Find where the given text appears and provide that cell's center as (X, Y) coordinate. 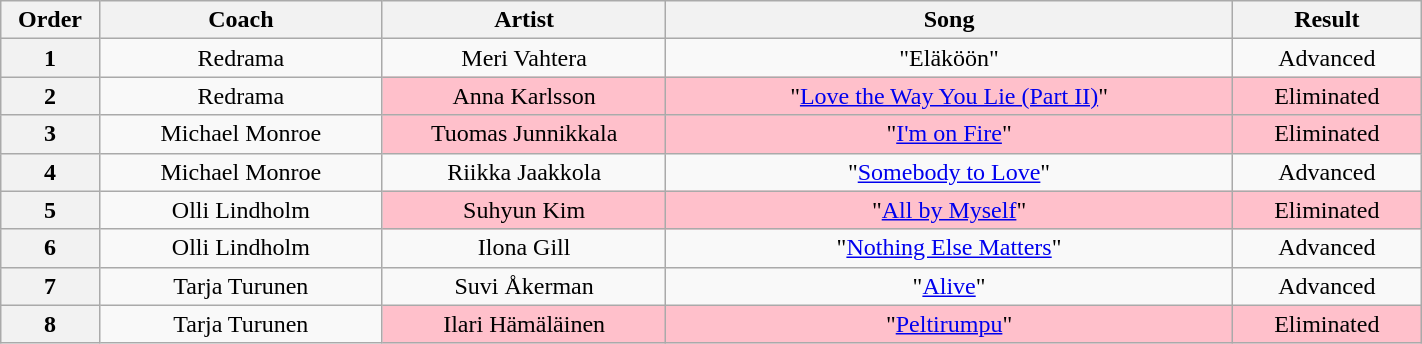
5 (50, 210)
Result (1326, 20)
Coach (240, 20)
Anna Karlsson (524, 96)
3 (50, 134)
"Peltirumpu" (950, 324)
"Love the Way You Lie (Part II)" (950, 96)
"Alive" (950, 286)
"Nothing Else Matters" (950, 248)
Riikka Jaakkola (524, 172)
Ilona Gill (524, 248)
6 (50, 248)
Tuomas Junnikkala (524, 134)
Artist (524, 20)
4 (50, 172)
Order (50, 20)
7 (50, 286)
"All by Myself" (950, 210)
Suvi Åkerman (524, 286)
Suhyun Kim (524, 210)
"Somebody to Love" (950, 172)
1 (50, 58)
Ilari Hämäläinen (524, 324)
"I'm on Fire" (950, 134)
2 (50, 96)
Song (950, 20)
"Eläköön" (950, 58)
8 (50, 324)
Meri Vahtera (524, 58)
